Return the (X, Y) coordinate for the center point of the cell that contains the specified text.  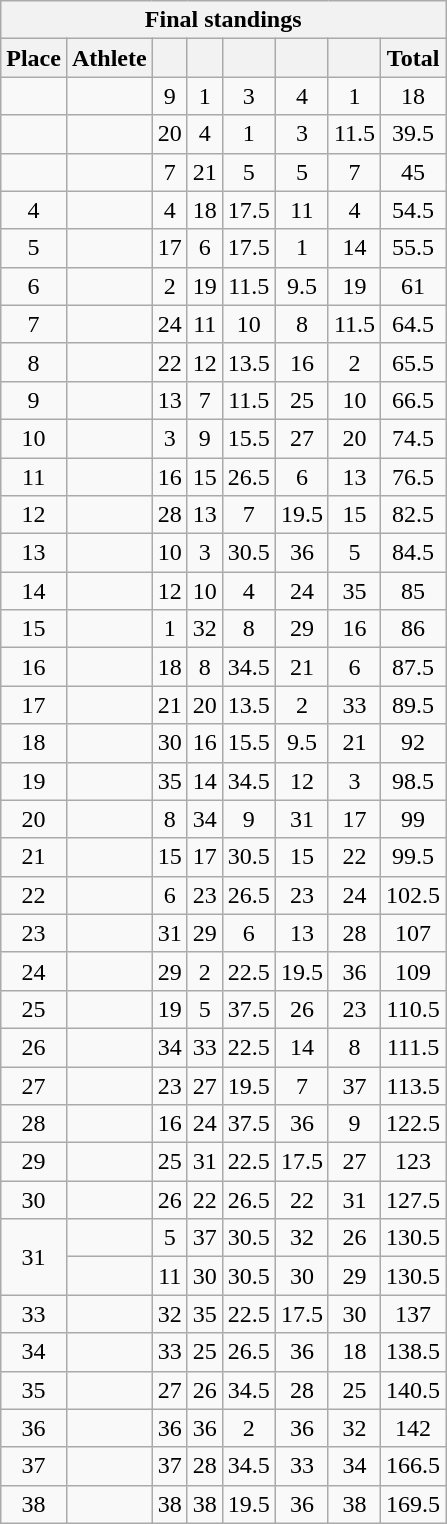
55.5 (414, 248)
85 (414, 591)
109 (414, 971)
Place (34, 58)
142 (414, 1428)
86 (414, 629)
166.5 (414, 1466)
127.5 (414, 1200)
138.5 (414, 1352)
113.5 (414, 1085)
110.5 (414, 1009)
74.5 (414, 438)
Athlete (109, 58)
45 (414, 172)
82.5 (414, 515)
102.5 (414, 895)
137 (414, 1314)
99 (414, 819)
140.5 (414, 1390)
61 (414, 286)
123 (414, 1162)
99.5 (414, 857)
65.5 (414, 362)
84.5 (414, 553)
111.5 (414, 1047)
39.5 (414, 134)
107 (414, 933)
64.5 (414, 324)
54.5 (414, 210)
Total (414, 58)
Final standings (224, 20)
92 (414, 743)
122.5 (414, 1124)
89.5 (414, 705)
66.5 (414, 400)
169.5 (414, 1504)
98.5 (414, 781)
87.5 (414, 667)
76.5 (414, 477)
